Search for the cell housing the specified text and yield its [X, Y] center coordinate. 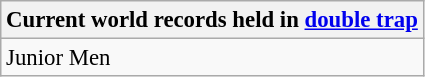
Junior Men [212, 58]
Current world records held in double trap [212, 20]
